Locate the cell with the specified text and output its (x, y) center coordinate. 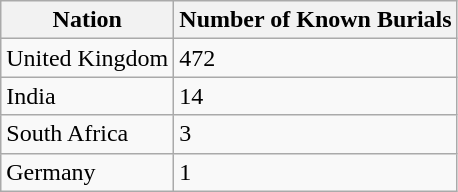
3 (316, 134)
Nation (88, 20)
472 (316, 58)
Germany (88, 172)
United Kingdom (88, 58)
India (88, 96)
14 (316, 96)
1 (316, 172)
Number of Known Burials (316, 20)
South Africa (88, 134)
